For the text-containing cell, return its midpoint in (x, y) coordinate format. 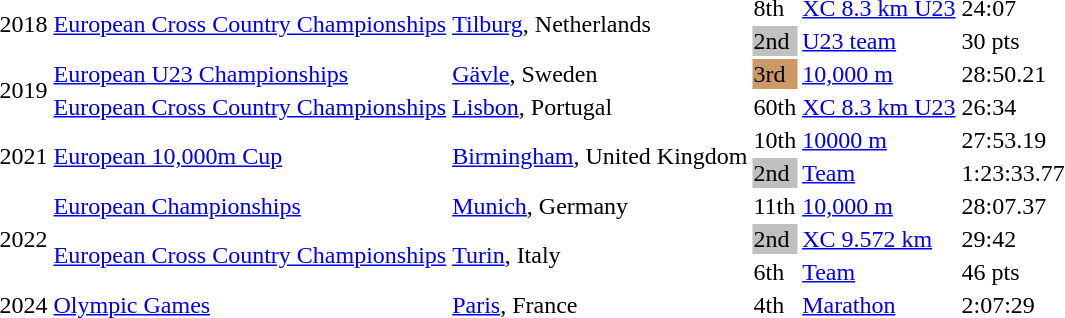
Turin, Italy (600, 256)
Birmingham, United Kingdom (600, 156)
XC 9.572 km (879, 239)
6th (775, 272)
10th (775, 140)
60th (775, 107)
U23 team (879, 41)
XC 8.3 km U23 (879, 107)
Lisbon, Portugal (600, 107)
11th (775, 206)
10000 m (879, 140)
Gävle, Sweden (600, 74)
European U23 Championships (250, 74)
European 10,000m Cup (250, 156)
3rd (775, 74)
European Championships (250, 206)
Munich, Germany (600, 206)
